Scan for the cell matching the given text and deliver its (x, y) coordinate at center. 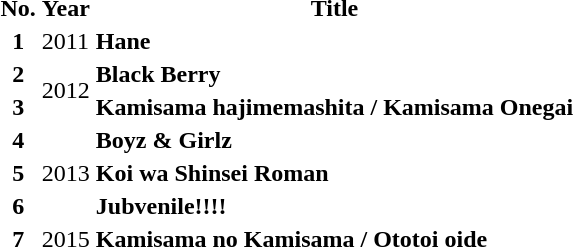
2012 (66, 90)
2011 (66, 41)
2013 (66, 173)
